Return the (x, y) coordinate for the center point of the cell that contains the specified text.  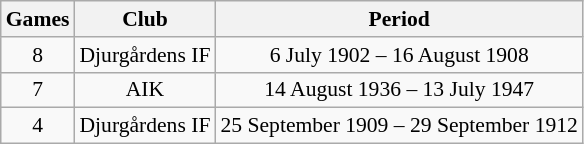
7 (38, 90)
AIK (144, 90)
14 August 1936 – 13 July 1947 (398, 90)
25 September 1909 – 29 September 1912 (398, 126)
Period (398, 19)
4 (38, 126)
Games (38, 19)
6 July 1902 – 16 August 1908 (398, 55)
8 (38, 55)
Club (144, 19)
